Locate the cell with the specified text and output its [X, Y] center coordinate. 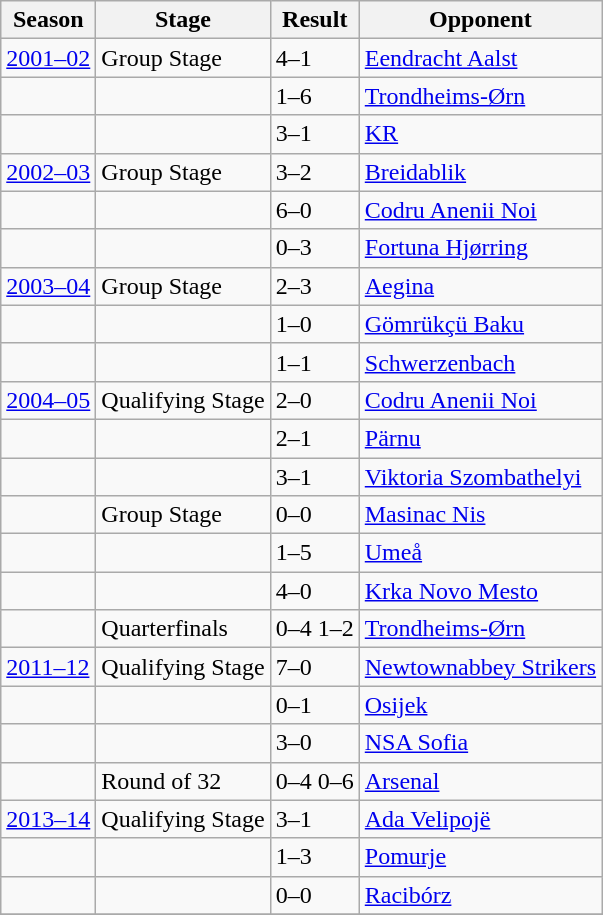
Round of 32 [183, 781]
Racibórz [480, 895]
2004–05 [48, 400]
1–5 [314, 553]
6–0 [314, 210]
2–1 [314, 438]
Krka Novo Mesto [480, 591]
1–0 [314, 324]
0–3 [314, 248]
Pomurje [480, 857]
2–0 [314, 400]
NSA Sofia [480, 743]
Newtownabbey Strikers [480, 667]
4–0 [314, 591]
2–3 [314, 286]
Umeå [480, 553]
1–6 [314, 96]
KR [480, 134]
0–4 1–2 [314, 629]
2002–03 [48, 172]
3–2 [314, 172]
2013–14 [48, 819]
2011–12 [48, 667]
Opponent [480, 20]
Eendracht Aalst [480, 58]
Gömrükçü Baku [480, 324]
Osijek [480, 705]
Arsenal [480, 781]
2001–02 [48, 58]
Result [314, 20]
Season [48, 20]
Quarterfinals [183, 629]
Stage [183, 20]
7–0 [314, 667]
Aegina [480, 286]
Breidablik [480, 172]
Schwerzenbach [480, 362]
1–1 [314, 362]
0–4 0–6 [314, 781]
Fortuna Hjørring [480, 248]
Viktoria Szombathelyi [480, 477]
Ada Velipojë [480, 819]
1–3 [314, 857]
Masinac Nis [480, 515]
3–0 [314, 743]
Pärnu [480, 438]
2003–04 [48, 286]
0–1 [314, 705]
4–1 [314, 58]
